Search for the cell housing the specified text and yield its [X, Y] center coordinate. 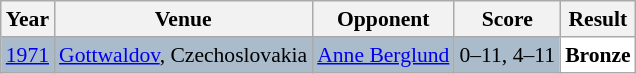
Anne Berglund [383, 55]
Venue [183, 19]
Opponent [383, 19]
Gottwaldov, Czechoslovakia [183, 55]
1971 [28, 55]
Bronze [598, 55]
Year [28, 19]
Result [598, 19]
Score [507, 19]
0–11, 4–11 [507, 55]
